Scan for the cell matching the given text and deliver its (X, Y) coordinate at center. 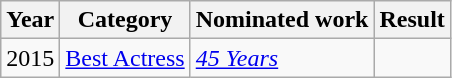
Category (125, 20)
Result (412, 20)
Nominated work (282, 20)
2015 (30, 58)
45 Years (282, 58)
Year (30, 20)
Best Actress (125, 58)
